Output the (X, Y) coordinate of the center of the cell containing the given text.  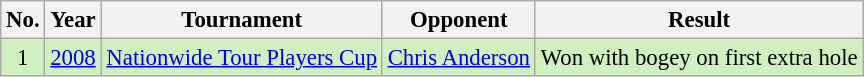
Chris Anderson (458, 58)
Won with bogey on first extra hole (699, 58)
1 (23, 58)
Opponent (458, 20)
Nationwide Tour Players Cup (242, 58)
Tournament (242, 20)
No. (23, 20)
Result (699, 20)
Year (73, 20)
2008 (73, 58)
